Output the (x, y) coordinate of the center of the cell containing the given text.  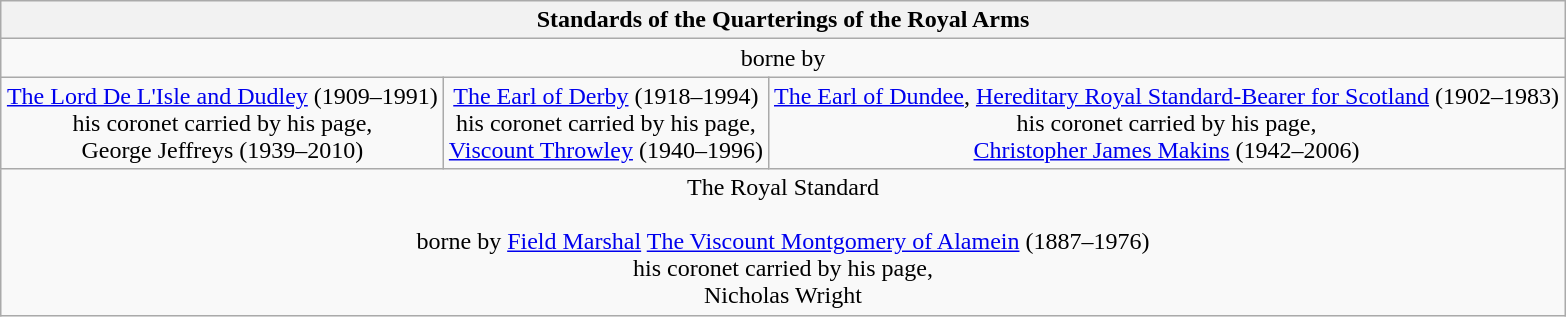
The Earl of Dundee, Hereditary Royal Standard-Bearer for Scotland (1902–1983)his coronet carried by his page,Christopher James Makins (1942–2006) (1166, 123)
The Lord De L'Isle and Dudley (1909–1991)his coronet carried by his page,George Jeffreys (1939–2010) (222, 123)
The Royal Standardborne by Field Marshal The Viscount Montgomery of Alamein (1887–1976)his coronet carried by his page,Nicholas Wright (782, 242)
Standards of the Quarterings of the Royal Arms (782, 20)
The Earl of Derby (1918–1994)his coronet carried by his page, Viscount Throwley (1940–1996) (606, 123)
borne by (782, 58)
